Identify which cell holds the provided text, then report its [x, y] central coordinate. 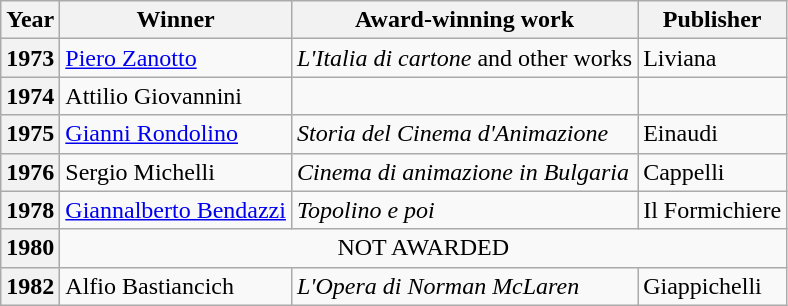
Year [30, 20]
Winner [176, 20]
1982 [30, 286]
Award-winning work [464, 20]
Cappelli [712, 172]
Storia del Cinema d'Animazione [464, 134]
Liviana [712, 58]
Attilio Giovannini [176, 96]
L'Italia di cartone and other works [464, 58]
NOT AWARDED [424, 248]
Einaudi [712, 134]
Alfio Bastiancich [176, 286]
Piero Zanotto [176, 58]
Giappichelli [712, 286]
Il Formichiere [712, 210]
1976 [30, 172]
Sergio Michelli [176, 172]
Topolino e poi [464, 210]
1973 [30, 58]
Giannalberto Bendazzi [176, 210]
Cinema di animazione in Bulgaria [464, 172]
L'Opera di Norman McLaren [464, 286]
Publisher [712, 20]
1978 [30, 210]
1974 [30, 96]
1975 [30, 134]
Gianni Rondolino [176, 134]
1980 [30, 248]
